Find where the given text appears and provide that cell's center as (X, Y) coordinate. 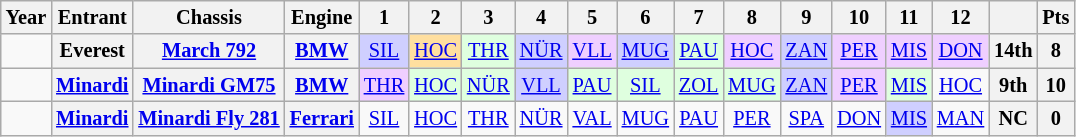
7 (698, 17)
14th (1013, 51)
Year (26, 17)
Everest (92, 51)
March 792 (208, 51)
MAN (960, 118)
Engine (322, 17)
5 (592, 17)
Chassis (208, 17)
Minardi GM75 (208, 85)
9 (807, 17)
VAL (592, 118)
2 (436, 17)
Minardi Fly 281 (208, 118)
Pts (1056, 17)
NC (1013, 118)
3 (488, 17)
Ferrari (322, 118)
1 (384, 17)
4 (542, 17)
12 (960, 17)
0 (1056, 118)
9th (1013, 85)
Entrant (92, 17)
6 (646, 17)
11 (909, 17)
ZOL (698, 85)
SPA (807, 118)
